Detect which cell encompasses the target text, then output its [X, Y] center coordinate. 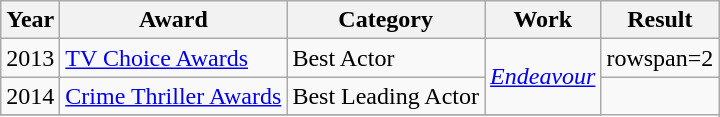
Best Leading Actor [386, 96]
Best Actor [386, 58]
Work [543, 20]
Year [30, 20]
2014 [30, 96]
Award [174, 20]
Endeavour [543, 77]
Category [386, 20]
2013 [30, 58]
Result [660, 20]
Crime Thriller Awards [174, 96]
rowspan=2 [660, 58]
TV Choice Awards [174, 58]
